Capture the cell that displays the provided text and extract its (X, Y) central coordinate. 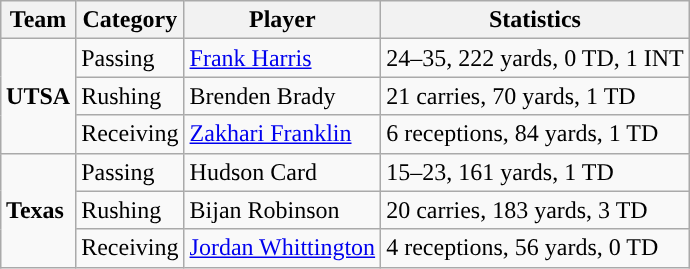
Zakhari Franklin (282, 134)
6 receptions, 84 yards, 1 TD (536, 134)
24–35, 222 yards, 0 TD, 1 INT (536, 58)
Texas (38, 210)
4 receptions, 56 yards, 0 TD (536, 248)
20 carries, 183 yards, 3 TD (536, 210)
Brenden Brady (282, 96)
Bijan Robinson (282, 210)
Jordan Whittington (282, 248)
15–23, 161 yards, 1 TD (536, 172)
Team (38, 20)
21 carries, 70 yards, 1 TD (536, 96)
Hudson Card (282, 172)
Player (282, 20)
Statistics (536, 20)
Category (130, 20)
UTSA (38, 96)
Frank Harris (282, 58)
